Search for the cell housing the specified text and yield its (X, Y) center coordinate. 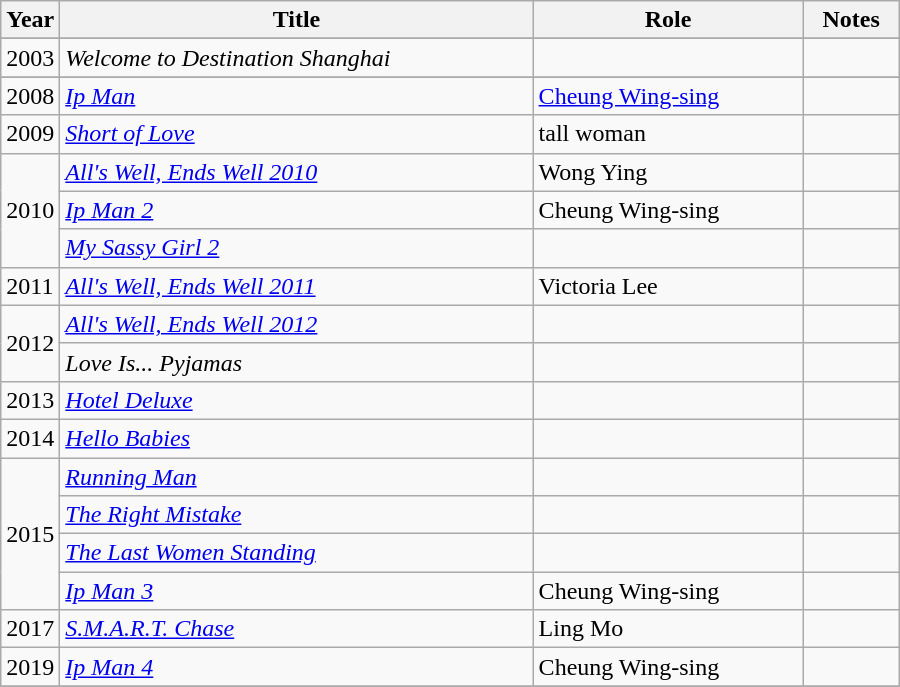
Welcome to Destination Shanghai (296, 58)
All's Well, Ends Well 2011 (296, 286)
Ip Man (296, 96)
Running Man (296, 477)
Love Is... Pyjamas (296, 362)
2017 (30, 629)
2010 (30, 210)
Year (30, 20)
Ling Mo (668, 629)
Hotel Deluxe (296, 400)
2014 (30, 438)
2008 (30, 96)
Ip Man 2 (296, 210)
Short of Love (296, 134)
Wong Ying (668, 172)
2011 (30, 286)
2009 (30, 134)
Ip Man 4 (296, 667)
2003 (30, 58)
Title (296, 20)
All's Well, Ends Well 2010 (296, 172)
S.M.A.R.T. Chase (296, 629)
2013 (30, 400)
Victoria Lee (668, 286)
Notes (851, 20)
tall woman (668, 134)
The Right Mistake (296, 515)
Ip Man 3 (296, 591)
Role (668, 20)
All's Well, Ends Well 2012 (296, 324)
The Last Women Standing (296, 553)
Hello Babies (296, 438)
2012 (30, 343)
2015 (30, 534)
2019 (30, 667)
My Sassy Girl 2 (296, 248)
